Locate the cell with the specified text and output its (X, Y) center coordinate. 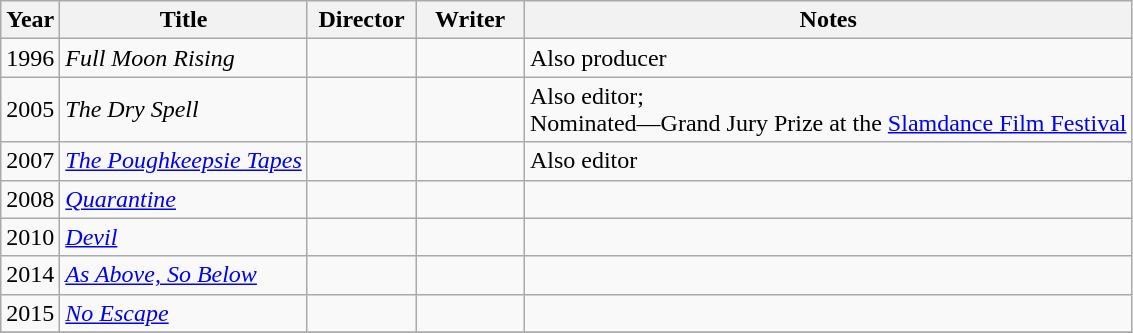
Full Moon Rising (184, 58)
Director (362, 20)
The Poughkeepsie Tapes (184, 161)
The Dry Spell (184, 110)
Notes (828, 20)
Also producer (828, 58)
2015 (30, 313)
2010 (30, 237)
Title (184, 20)
Quarantine (184, 199)
1996 (30, 58)
2005 (30, 110)
Also editor (828, 161)
Writer (470, 20)
Devil (184, 237)
Also editor;Nominated—Grand Jury Prize at the Slamdance Film Festival (828, 110)
No Escape (184, 313)
2007 (30, 161)
Year (30, 20)
As Above, So Below (184, 275)
2014 (30, 275)
2008 (30, 199)
